Pinpoint the cell where the given text exists, returning its [X, Y] midpoint coordinate. 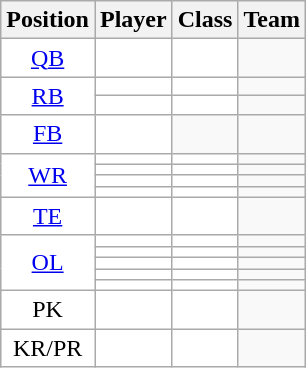
Class [205, 20]
TE [48, 216]
PK [48, 310]
QB [48, 58]
Player [133, 20]
Team [272, 20]
RB [48, 96]
OL [48, 262]
KR/PR [48, 348]
Position [48, 20]
FB [48, 134]
WR [48, 175]
